Identify which cell holds the provided text, then report its (x, y) central coordinate. 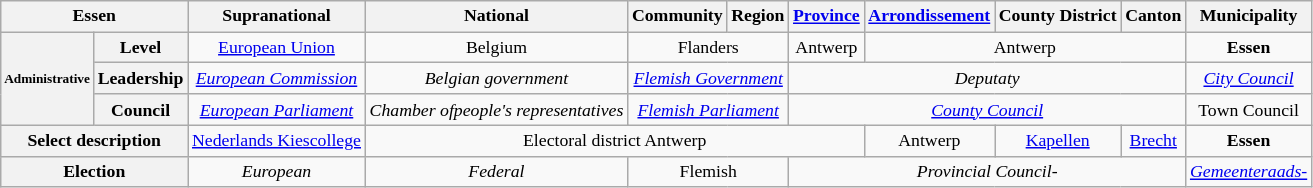
European (277, 172)
Federal (496, 172)
Kapellen (1057, 140)
Select description (94, 140)
Deputaty (988, 78)
Community (678, 16)
Arrondissement (929, 16)
Town Council (1249, 110)
Nederlands Kiescollege (277, 140)
National (496, 16)
Brecht (1154, 140)
County District (1057, 16)
Belgian government (496, 78)
Election (94, 172)
Flemish (708, 172)
Electoral district Antwerp (614, 140)
European Parliament (277, 110)
County Council (988, 110)
Chamber ofpeople's representatives (496, 110)
European Commission (277, 78)
Provincial Council- (988, 172)
Municipality (1249, 16)
Level (140, 48)
Administrative (48, 78)
Council (140, 110)
City Council (1249, 78)
Belgium (496, 48)
Canton (1154, 16)
Flemish Parliament (708, 110)
Province (826, 16)
Flanders (708, 48)
Supranational (277, 16)
European Union (277, 48)
Gemeenteraads- (1249, 172)
Leadership (140, 78)
Flemish Government (708, 78)
Region (758, 16)
